Find where the given text appears and provide that cell's center as (X, Y) coordinate. 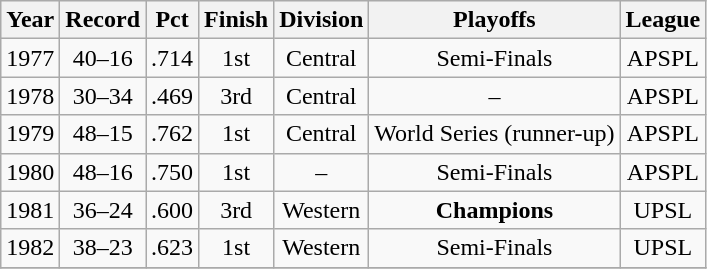
1980 (30, 172)
Record (103, 20)
.714 (172, 58)
40–16 (103, 58)
.600 (172, 210)
.623 (172, 248)
1981 (30, 210)
Champions (494, 210)
30–34 (103, 96)
1977 (30, 58)
Finish (236, 20)
Year (30, 20)
.750 (172, 172)
38–23 (103, 248)
36–24 (103, 210)
World Series (runner-up) (494, 134)
1979 (30, 134)
League (663, 20)
.762 (172, 134)
Division (322, 20)
48–15 (103, 134)
Playoffs (494, 20)
1978 (30, 96)
Pct (172, 20)
.469 (172, 96)
48–16 (103, 172)
1982 (30, 248)
